Determine the (x, y) coordinate at the center of the cell enclosing the given text.  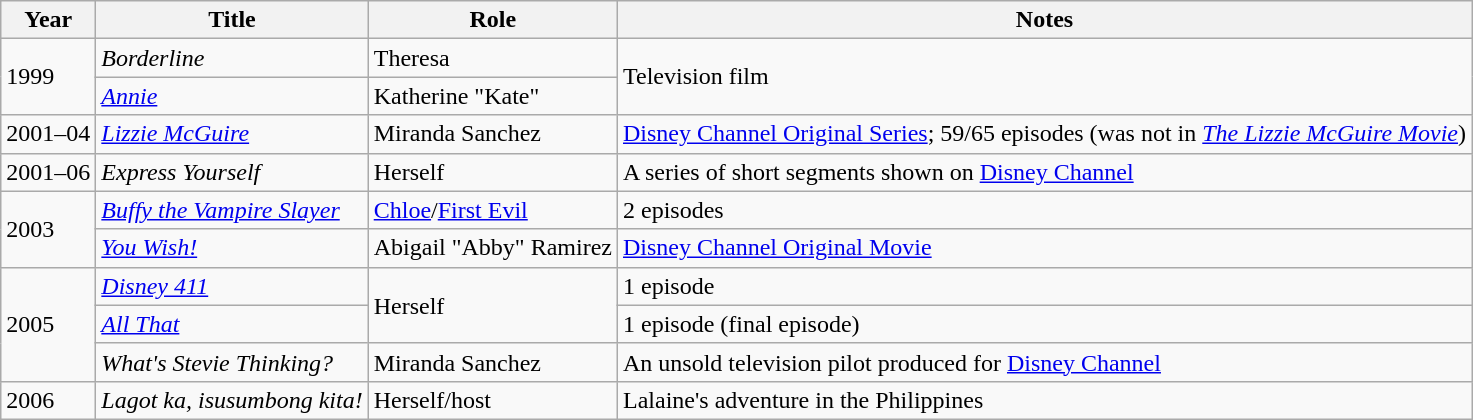
Role (492, 20)
Abigail "Abby" Ramirez (492, 248)
All That (232, 324)
An unsold television pilot produced for Disney Channel (1044, 362)
Disney 411 (232, 286)
2001–04 (48, 134)
Title (232, 20)
Express Yourself (232, 172)
Lalaine's adventure in the Philippines (1044, 400)
1999 (48, 77)
Annie (232, 96)
Herself/host (492, 400)
2005 (48, 324)
What's Stevie Thinking? (232, 362)
Lagot ka, isusumbong kita! (232, 400)
Chloe/First Evil (492, 210)
1 episode (1044, 286)
Borderline (232, 58)
2006 (48, 400)
Disney Channel Original Movie (1044, 248)
You Wish! (232, 248)
Disney Channel Original Series; 59/65 episodes (was not in The Lizzie McGuire Movie) (1044, 134)
Year (48, 20)
Notes (1044, 20)
2 episodes (1044, 210)
Theresa (492, 58)
1 episode (final episode) (1044, 324)
Katherine "Kate" (492, 96)
Buffy the Vampire Slayer (232, 210)
A series of short segments shown on Disney Channel (1044, 172)
Television film (1044, 77)
2001–06 (48, 172)
Lizzie McGuire (232, 134)
2003 (48, 229)
